Find where the given text appears and provide that cell's center as (X, Y) coordinate. 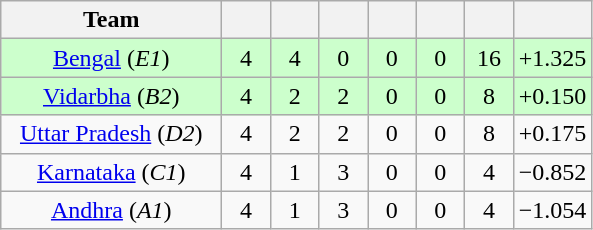
+0.175 (552, 134)
Uttar Pradesh (D2) (112, 134)
−1.054 (552, 210)
−0.852 (552, 172)
Team (112, 20)
Andhra (A1) (112, 210)
Vidarbha (B2) (112, 96)
16 (490, 58)
+0.150 (552, 96)
Karnataka (C1) (112, 172)
Bengal (E1) (112, 58)
+1.325 (552, 58)
